Extract the [X, Y] coordinate from the center of the cell holding the provided text.  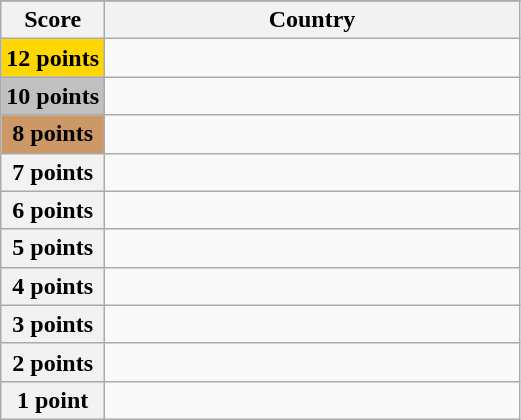
Country [312, 20]
2 points [53, 362]
1 point [53, 400]
6 points [53, 210]
5 points [53, 248]
Score [53, 20]
3 points [53, 324]
4 points [53, 286]
12 points [53, 58]
8 points [53, 134]
10 points [53, 96]
7 points [53, 172]
